From the cell containing the given text, extract its center point as [X, Y] coordinate. 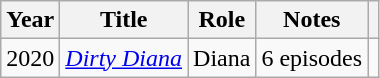
Year [30, 20]
Diana [222, 58]
Dirty Diana [124, 58]
6 episodes [312, 58]
Title [124, 20]
Notes [312, 20]
Role [222, 20]
2020 [30, 58]
